Capture the cell that displays the provided text and extract its (x, y) central coordinate. 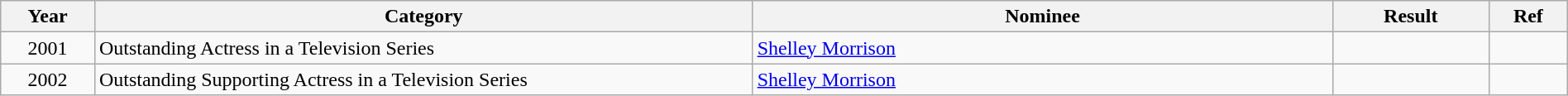
Outstanding Supporting Actress in a Television Series (423, 79)
Year (48, 17)
Category (423, 17)
2001 (48, 48)
2002 (48, 79)
Nominee (1042, 17)
Ref (1528, 17)
Outstanding Actress in a Television Series (423, 48)
Result (1411, 17)
